Search for the cell housing the specified text and yield its [x, y] center coordinate. 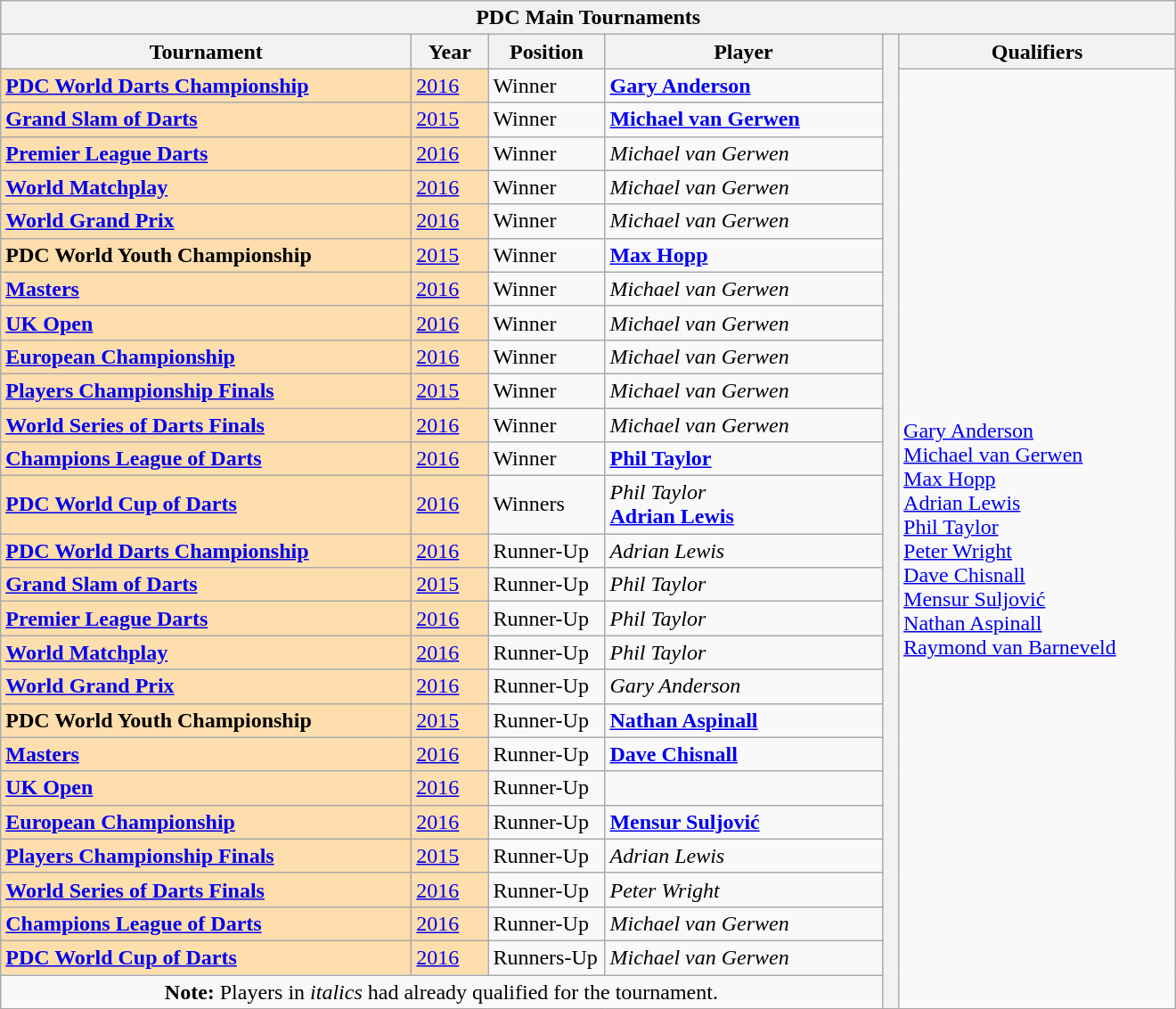
Nathan Aspinall [743, 720]
Player [743, 52]
Max Hopp [743, 255]
Peter Wright [743, 890]
Winners [547, 504]
Qualifiers [1037, 52]
Gary Anderson Michael van Gerwen Max Hopp Adrian Lewis Phil Taylor Peter Wright Dave Chisnall Mensur Suljović Nathan Aspinall Raymond van Barneveld [1037, 538]
Note: Players in italics had already qualified for the tournament. [442, 992]
Mensur Suljović [743, 822]
Phil Taylor Adrian Lewis [743, 504]
PDC Main Tournaments [588, 18]
Year [450, 52]
Tournament [207, 52]
Runners-Up [547, 957]
Position [547, 52]
Dave Chisnall [743, 754]
